Find where the given text appears and provide that cell's center as (X, Y) coordinate. 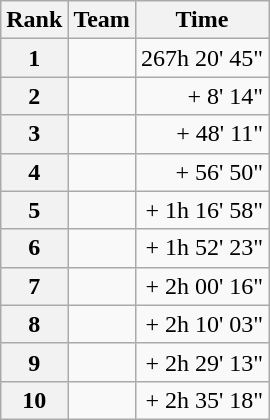
3 (34, 134)
Time (202, 20)
7 (34, 286)
Rank (34, 20)
Team (102, 20)
+ 2h 00' 16" (202, 286)
+ 2h 35' 18" (202, 400)
9 (34, 362)
4 (34, 172)
+ 8' 14" (202, 96)
+ 2h 10' 03" (202, 324)
5 (34, 210)
6 (34, 248)
+ 1h 16' 58" (202, 210)
1 (34, 58)
2 (34, 96)
10 (34, 400)
+ 1h 52' 23" (202, 248)
+ 2h 29' 13" (202, 362)
267h 20' 45" (202, 58)
+ 48' 11" (202, 134)
+ 56' 50" (202, 172)
8 (34, 324)
